From the cell containing the given text, extract its center point as (x, y) coordinate. 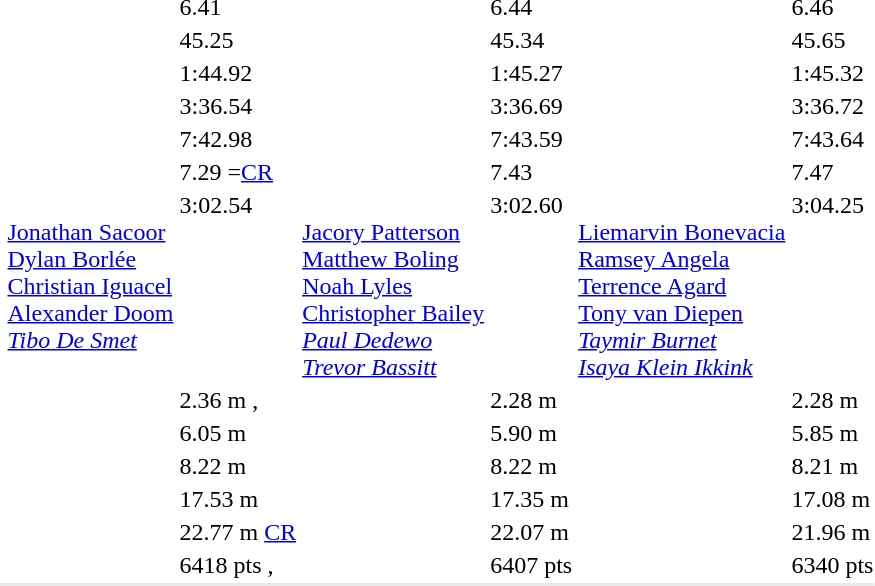
45.25 (238, 40)
7.43 (532, 172)
17.53 m (238, 499)
5.90 m (532, 433)
3:36.72 (832, 106)
1:44.92 (238, 73)
21.96 m (832, 532)
22.07 m (532, 532)
17.35 m (532, 499)
45.34 (532, 40)
17.08 m (832, 499)
22.77 m CR (238, 532)
6340 pts (832, 565)
3:04.25 (832, 286)
7.47 (832, 172)
45.65 (832, 40)
6.05 m (238, 433)
8.21 m (832, 466)
3:02.54 (238, 286)
7:42.98 (238, 139)
Jacory PattersonMatthew BolingNoah LylesChristopher BaileyPaul DedewoTrevor Bassitt (394, 286)
6418 pts , (238, 565)
7.29 =CR (238, 172)
3:36.69 (532, 106)
5.85 m (832, 433)
6407 pts (532, 565)
Liemarvin BonevaciaRamsey AngelaTerrence AgardTony van DiepenTaymir BurnetIsaya Klein Ikkink (682, 286)
1:45.32 (832, 73)
7:43.59 (532, 139)
3:02.60 (532, 286)
Jonathan Sacoor Dylan BorléeChristian IguacelAlexander DoomTibo De Smet (90, 286)
2.36 m , (238, 400)
1:45.27 (532, 73)
3:36.54 (238, 106)
7:43.64 (832, 139)
